Return the (x, y) coordinate for the center point of the cell that contains the specified text.  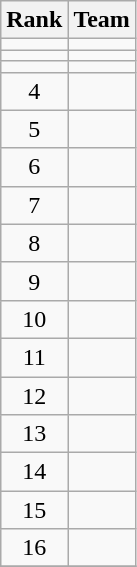
6 (34, 167)
10 (34, 319)
11 (34, 357)
8 (34, 243)
12 (34, 395)
7 (34, 205)
14 (34, 472)
15 (34, 510)
9 (34, 281)
16 (34, 548)
Rank (34, 20)
4 (34, 91)
Team (102, 20)
13 (34, 434)
5 (34, 129)
